Scan for the cell matching the given text and deliver its [x, y] coordinate at center. 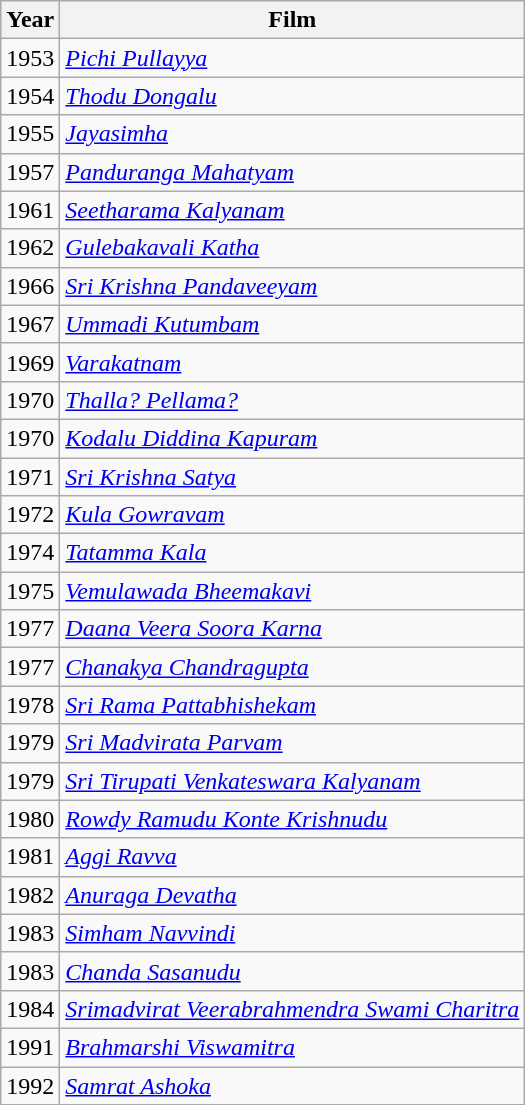
1966 [30, 286]
1992 [30, 1085]
1974 [30, 553]
Simham Navvindi [292, 933]
Year [30, 20]
1962 [30, 248]
Chanakya Chandragupta [292, 667]
Brahmarshi Viswamitra [292, 1047]
Samrat Ashoka [292, 1085]
1969 [30, 362]
Srimadvirat Veerabrahmendra Swami Charitra [292, 1009]
1954 [30, 96]
Sri Krishna Satya [292, 477]
Gulebakavali Katha [292, 248]
Panduranga Mahatyam [292, 172]
1980 [30, 819]
Kula Gowravam [292, 515]
Jayasimha [292, 134]
1953 [30, 58]
Vemulawada Bheemakavi [292, 591]
1971 [30, 477]
1955 [30, 134]
Thodu Dongalu [292, 96]
Varakatnam [292, 362]
Tatamma Kala [292, 553]
Sri Krishna Pandaveeyam [292, 286]
Aggi Ravva [292, 857]
Kodalu Diddina Kapuram [292, 438]
1982 [30, 895]
Pichi Pullayya [292, 58]
Sri Tirupati Venkateswara Kalyanam [292, 781]
Chanda Sasanudu [292, 971]
Film [292, 20]
1961 [30, 210]
Ummadi Kutumbam [292, 324]
1991 [30, 1047]
1957 [30, 172]
Thalla? Pellama? [292, 400]
Daana Veera Soora Karna [292, 629]
Anuraga Devatha [292, 895]
1981 [30, 857]
1967 [30, 324]
Seetharama Kalyanam [292, 210]
Rowdy Ramudu Konte Krishnudu [292, 819]
1975 [30, 591]
1978 [30, 705]
1984 [30, 1009]
Sri Rama Pattabhishekam [292, 705]
1972 [30, 515]
Sri Madvirata Parvam [292, 743]
